Provide the (X, Y) coordinate of the cell's center where the given text is located.  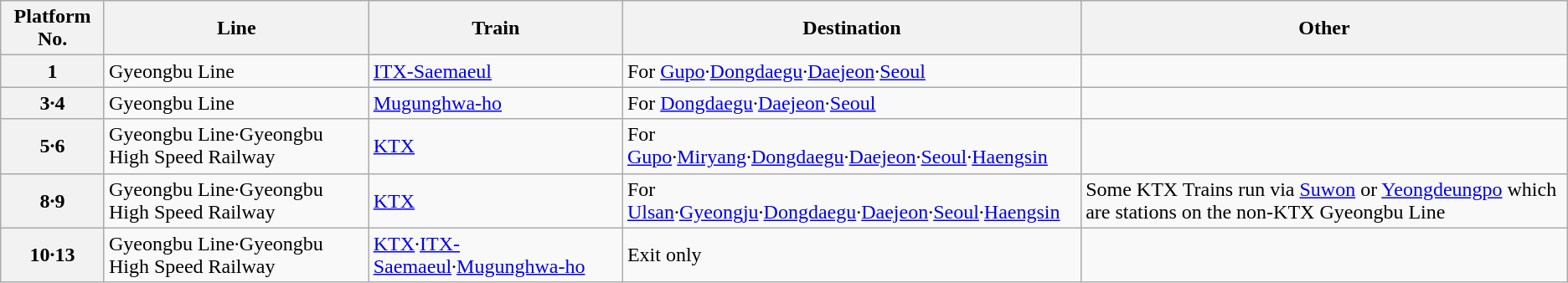
8·9 (53, 201)
Exit only (851, 255)
Mugunghwa-ho (496, 103)
For Gupo·Miryang·Dongdaegu·Daejeon·Seoul·Haengsin (851, 146)
Other (1325, 28)
Platform No. (53, 28)
Destination (851, 28)
Line (236, 28)
For Gupo·Dongdaegu·Daejeon·Seoul (851, 71)
For Ulsan·Gyeongju·Dongdaegu·Daejeon·Seoul·Haengsin (851, 201)
For Dongdaegu·Daejeon·Seoul (851, 103)
5·6 (53, 146)
ITX-Saemaeul (496, 71)
Some KTX Trains run via Suwon or Yeongdeungpo which are stations on the non-KTX Gyeongbu Line (1325, 201)
3·4 (53, 103)
10·13 (53, 255)
Train (496, 28)
1 (53, 71)
KTX·ITX-Saemaeul·Mugunghwa-ho (496, 255)
